Provide the (x, y) coordinate of the cell's center where the given text is located.  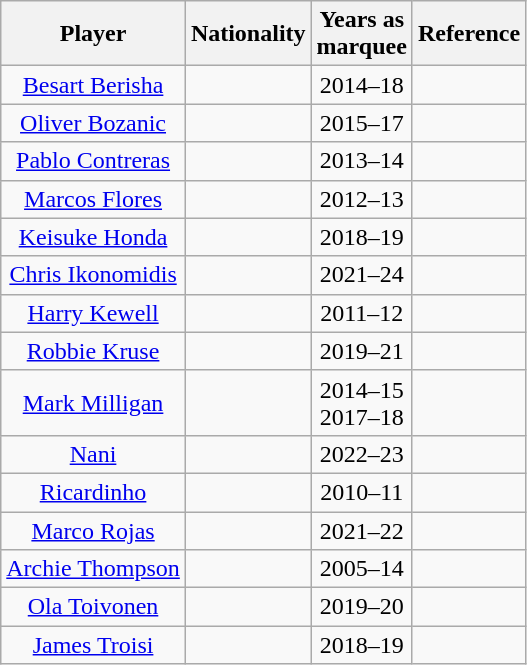
Mark Milligan (94, 402)
Ola Toivonen (94, 607)
Marcos Flores (94, 199)
Archie Thompson (94, 569)
2015–17 (362, 123)
James Troisi (94, 645)
Nani (94, 454)
2022–23 (362, 454)
Years as marquee (362, 34)
2005–14 (362, 569)
Harry Kewell (94, 313)
Reference (468, 34)
Nationality (248, 34)
Pablo Contreras (94, 161)
Robbie Kruse (94, 351)
2012–13 (362, 199)
2011–12 (362, 313)
2013–14 (362, 161)
Oliver Bozanic (94, 123)
Keisuke Honda (94, 237)
Besart Berisha (94, 85)
2021–24 (362, 275)
2010–11 (362, 492)
Ricardinho (94, 492)
Player (94, 34)
Marco Rojas (94, 531)
2019–20 (362, 607)
2019–21 (362, 351)
2014–152017–18 (362, 402)
2021–22 (362, 531)
2014–18 (362, 85)
Chris Ikonomidis (94, 275)
